Scan for the cell matching the given text and deliver its [x, y] coordinate at center. 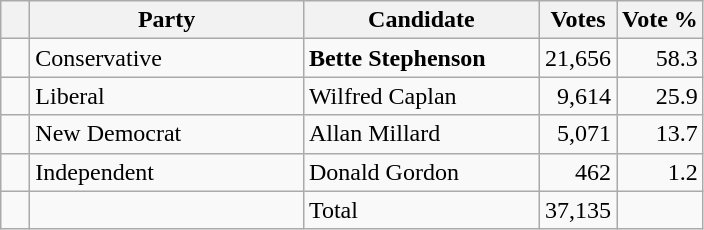
25.9 [660, 96]
9,614 [578, 96]
Independent [167, 172]
13.7 [660, 134]
462 [578, 172]
Donald Gordon [421, 172]
Party [167, 20]
Vote % [660, 20]
Conservative [167, 58]
Liberal [167, 96]
Wilfred Caplan [421, 96]
37,135 [578, 210]
New Democrat [167, 134]
21,656 [578, 58]
Allan Millard [421, 134]
Bette Stephenson [421, 58]
58.3 [660, 58]
Votes [578, 20]
Candidate [421, 20]
Total [421, 210]
5,071 [578, 134]
1.2 [660, 172]
